Detect which cell encompasses the target text, then output its [x, y] center coordinate. 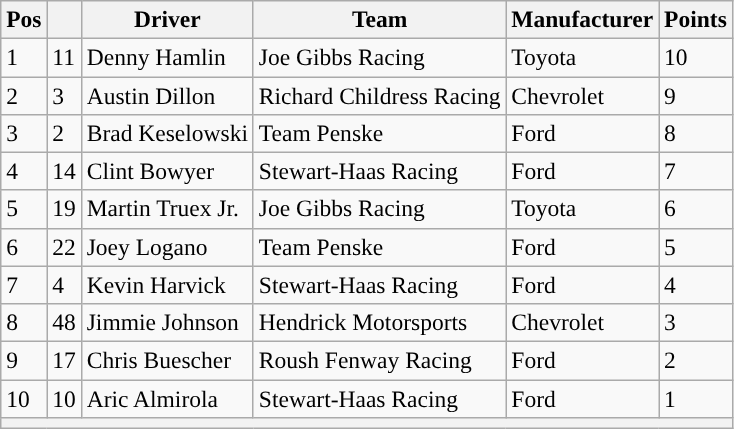
Richard Childress Racing [379, 95]
Roush Fenway Racing [379, 360]
22 [64, 247]
Denny Hamlin [167, 57]
Team [379, 19]
Aric Almirola [167, 398]
Martin Truex Jr. [167, 209]
Clint Bowyer [167, 171]
19 [64, 209]
Brad Keselowski [167, 133]
Jimmie Johnson [167, 322]
48 [64, 322]
Points [696, 19]
Pos [24, 19]
Chris Buescher [167, 360]
11 [64, 57]
Austin Dillon [167, 95]
Hendrick Motorsports [379, 322]
17 [64, 360]
14 [64, 171]
Manufacturer [582, 19]
Kevin Harvick [167, 285]
Driver [167, 19]
Joey Logano [167, 247]
